Determine the (x, y) coordinate at the center of the cell enclosing the given text.  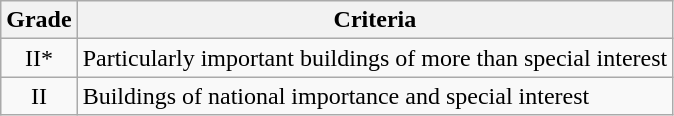
Particularly important buildings of more than special interest (375, 58)
Criteria (375, 20)
Buildings of national importance and special interest (375, 96)
II* (39, 58)
II (39, 96)
Grade (39, 20)
